Identify which cell holds the provided text, then report its [x, y] central coordinate. 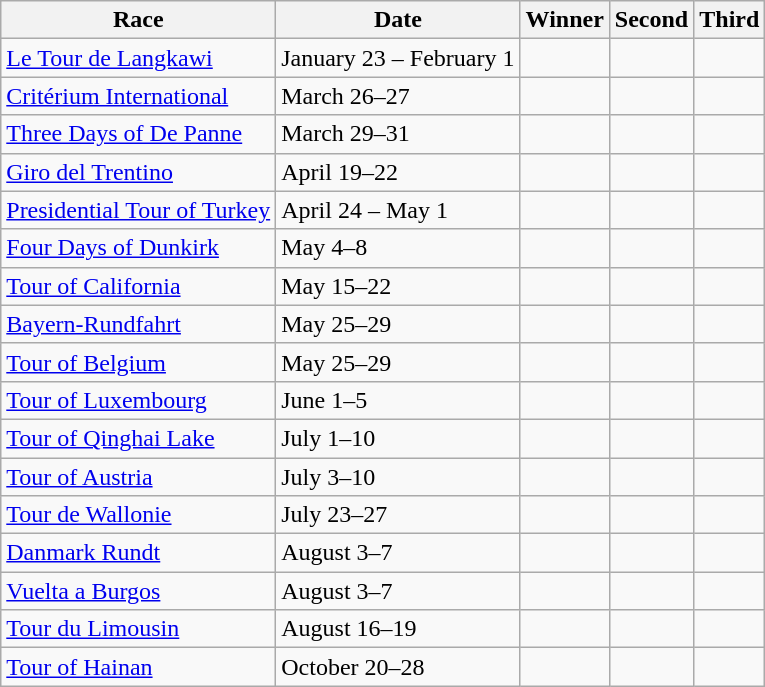
Tour of Luxembourg [138, 400]
June 1–5 [398, 400]
July 3–10 [398, 477]
Vuelta a Burgos [138, 591]
Tour of Hainan [138, 667]
Bayern-Rundfahrt [138, 324]
January 23 – February 1 [398, 58]
Date [398, 20]
July 23–27 [398, 515]
July 1–10 [398, 438]
Giro del Trentino [138, 172]
Le Tour de Langkawi [138, 58]
Tour du Limousin [138, 629]
Third [730, 20]
October 20–28 [398, 667]
Tour of California [138, 286]
Four Days of Dunkirk [138, 248]
Second [651, 20]
March 29–31 [398, 134]
Tour of Qinghai Lake [138, 438]
Winner [564, 20]
Presidential Tour of Turkey [138, 210]
April 24 – May 1 [398, 210]
Three Days of De Panne [138, 134]
Danmark Rundt [138, 553]
March 26–27 [398, 96]
April 19–22 [398, 172]
Critérium International [138, 96]
Tour de Wallonie [138, 515]
May 15–22 [398, 286]
May 4–8 [398, 248]
Race [138, 20]
August 16–19 [398, 629]
Tour of Austria [138, 477]
Tour of Belgium [138, 362]
